Return the (X, Y) coordinate for the center point of the cell that contains the specified text.  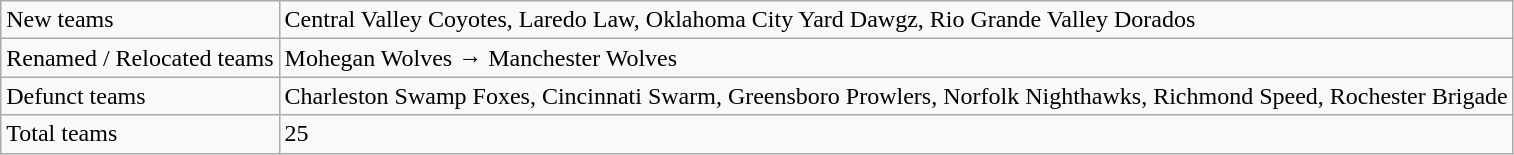
Renamed / Relocated teams (140, 58)
Charleston Swamp Foxes, Cincinnati Swarm, Greensboro Prowlers, Norfolk Nighthawks, Richmond Speed, Rochester Brigade (896, 96)
Defunct teams (140, 96)
Mohegan Wolves → Manchester Wolves (896, 58)
Total teams (140, 134)
25 (896, 134)
Central Valley Coyotes, Laredo Law, Oklahoma City Yard Dawgz, Rio Grande Valley Dorados (896, 20)
New teams (140, 20)
